Capture the cell that displays the provided text and extract its (x, y) central coordinate. 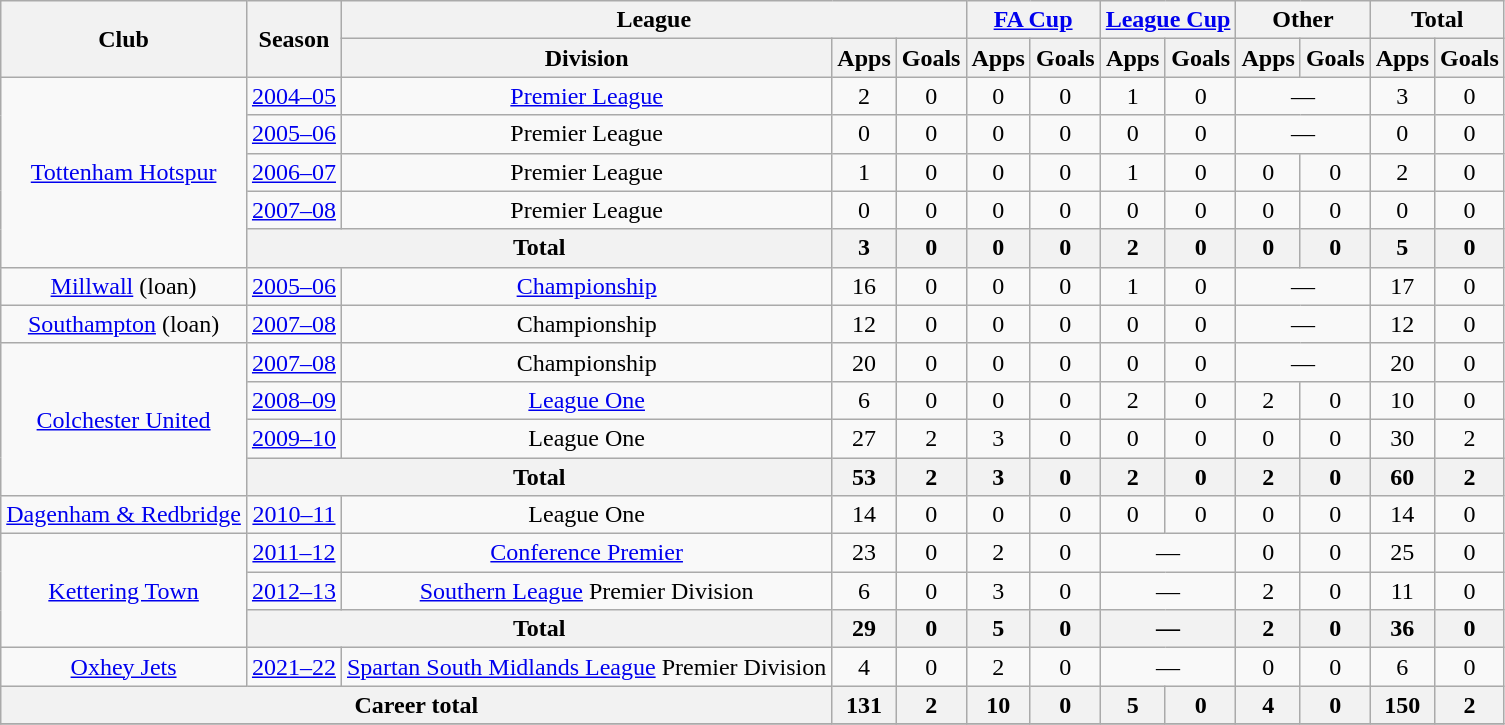
23 (864, 553)
League Cup (1168, 20)
2004–05 (294, 96)
Southern League Premier Division (586, 591)
Southampton (loan) (124, 324)
2006–07 (294, 172)
Millwall (loan) (124, 286)
29 (864, 629)
30 (1402, 438)
11 (1402, 591)
27 (864, 438)
Tottenham Hotspur (124, 172)
Dagenham & Redbridge (124, 515)
60 (1402, 477)
2021–22 (294, 667)
Division (586, 58)
Kettering Town (124, 591)
17 (1402, 286)
150 (1402, 705)
2010–11 (294, 515)
FA Cup (1033, 20)
2009–10 (294, 438)
Other (1303, 20)
Season (294, 39)
16 (864, 286)
131 (864, 705)
Colchester United (124, 419)
Spartan South Midlands League Premier Division (586, 667)
2012–13 (294, 591)
Conference Premier (586, 553)
25 (1402, 553)
Club (124, 39)
53 (864, 477)
League (654, 20)
Oxhey Jets (124, 667)
36 (1402, 629)
2008–09 (294, 400)
Career total (416, 705)
2011–12 (294, 553)
